Provide the [x, y] coordinate of the cell's center where the given text is located.  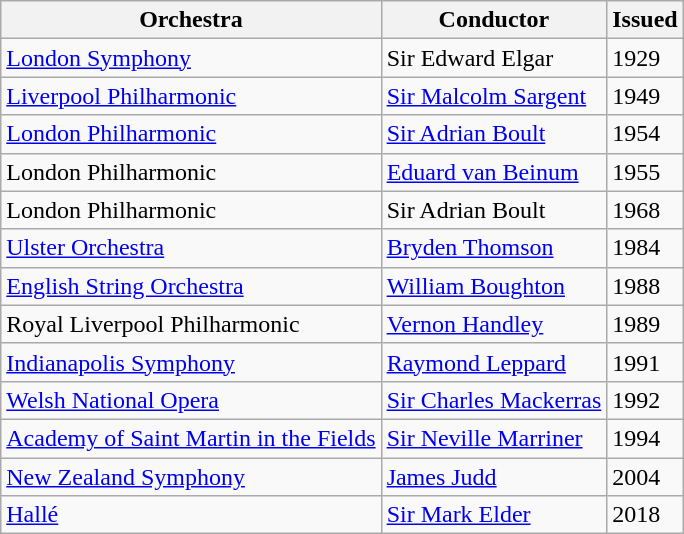
Sir Charles Mackerras [494, 400]
1994 [645, 438]
Hallé [191, 515]
Sir Malcolm Sargent [494, 96]
1954 [645, 134]
Vernon Handley [494, 324]
1988 [645, 286]
Raymond Leppard [494, 362]
Orchestra [191, 20]
Indianapolis Symphony [191, 362]
Bryden Thomson [494, 248]
1984 [645, 248]
1949 [645, 96]
London Symphony [191, 58]
Royal Liverpool Philharmonic [191, 324]
2018 [645, 515]
English String Orchestra [191, 286]
Sir Neville Marriner [494, 438]
1955 [645, 172]
James Judd [494, 477]
1992 [645, 400]
1989 [645, 324]
Academy of Saint Martin in the Fields [191, 438]
1968 [645, 210]
2004 [645, 477]
1991 [645, 362]
Conductor [494, 20]
Eduard van Beinum [494, 172]
Sir Edward Elgar [494, 58]
William Boughton [494, 286]
Liverpool Philharmonic [191, 96]
Sir Mark Elder [494, 515]
New Zealand Symphony [191, 477]
Welsh National Opera [191, 400]
Issued [645, 20]
1929 [645, 58]
Ulster Orchestra [191, 248]
